Locate the cell with the specified text and output its [X, Y] center coordinate. 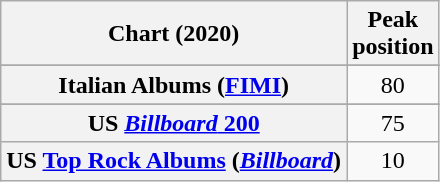
10 [393, 161]
Peakposition [393, 34]
75 [393, 123]
US Billboard 200 [174, 123]
Chart (2020) [174, 34]
US Top Rock Albums (Billboard) [174, 161]
80 [393, 85]
Italian Albums (FIMI) [174, 85]
